Determine the [x, y] coordinate at the center of the cell enclosing the given text.  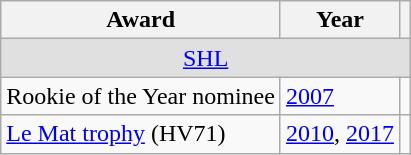
Le Mat trophy (HV71) [141, 134]
SHL [206, 58]
2010, 2017 [340, 134]
Award [141, 20]
2007 [340, 96]
Rookie of the Year nominee [141, 96]
Year [340, 20]
